Find where the given text appears and provide that cell's center as (X, Y) coordinate. 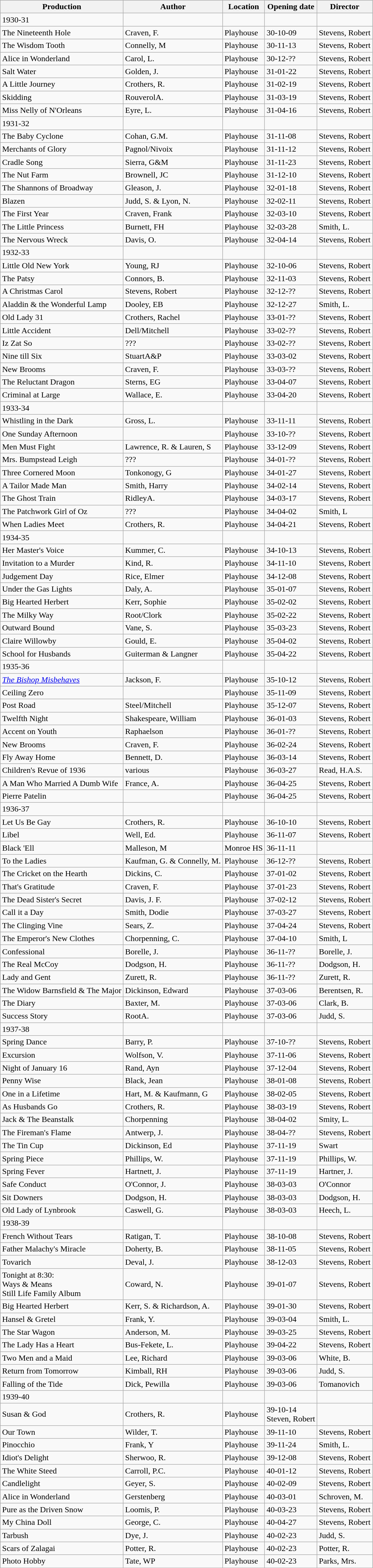
Old Lady 31 (62, 317)
Her Master's Voice (62, 550)
White, B. (345, 1358)
A Tailor Made Man (62, 485)
The Bishop Misbehaves (62, 680)
34-02-14 (291, 485)
Monroe HS (244, 848)
Dickins, C. (173, 874)
Spring Dance (62, 1042)
Mrs. Bumpstead Leigh (62, 460)
35-12-07 (291, 705)
Smith, Harry (173, 485)
37-01-23 (291, 887)
Children's Revue of 1936 (62, 770)
The Clinging Vine (62, 925)
One Sunday Afternoon (62, 434)
Gould, E. (173, 641)
Miss Nelly of N'Orleans (62, 110)
George, C. (173, 1522)
Burnett, FH (173, 227)
Golden, J. (173, 71)
Carroll, P.C. (173, 1471)
39-01-07 (291, 1284)
1930-31 (62, 20)
Hart, M. & Kaufmann, G (173, 1094)
The Diary (62, 1003)
Little Old New York (62, 266)
37-01-02 (291, 874)
39-03-04 (291, 1319)
The Nineteenth Hole (62, 33)
Cohan, G.M. (173, 136)
Cradle Song (62, 162)
Success Story (62, 1016)
34-01-27 (291, 473)
Merchants of Glory (62, 149)
Location (244, 7)
Jackson, F. (173, 680)
32-11-03 (291, 278)
Two Men and a Maid (62, 1358)
The First Year (62, 214)
Judgement Day (62, 576)
The Reluctant Dragon (62, 382)
O'Connor, J. (173, 1184)
38-10-08 (291, 1236)
Frank, Y (173, 1445)
Kummer, C. (173, 550)
The Dead Sister's Secret (62, 900)
Carol, L. (173, 58)
Scars of Zalagai (62, 1548)
Deval, J. (173, 1262)
Our Town (62, 1432)
The Milky Way (62, 615)
1931-32 (62, 123)
35-03-23 (291, 628)
Pinocchio (62, 1445)
31-03-19 (291, 97)
Confessional (62, 951)
Hartner, J. (345, 1171)
The Real McCoy (62, 964)
Caswell, G. (173, 1210)
Tonight at 8:30:Ways & MeansStill Life Family Album (62, 1284)
Men Must Fight (62, 447)
31-01-22 (291, 71)
36-01-03 (291, 718)
Idiot's Delight (62, 1458)
1939-40 (62, 1397)
Sterns, EG (173, 382)
34-10-13 (291, 550)
34-04-02 (291, 511)
Young, RJ (173, 266)
Jack & The Beanstalk (62, 1120)
39-11-24 (291, 1445)
Bus-Fekete, L. (173, 1345)
RidleyA. (173, 498)
Sears, Z. (173, 925)
Aladdin & the Wonderful Lamp (62, 304)
Frank, Y. (173, 1319)
Gerstenberg (173, 1497)
The Nervous Wreck (62, 240)
38-03-19 (291, 1107)
40-03-01 (291, 1497)
37-12-04 (291, 1068)
Penny Wise (62, 1081)
A Man Who Married A Dumb Wife (62, 783)
Davis, O. (173, 240)
Geyer, S. (173, 1484)
36-10-10 (291, 822)
Blazen (62, 201)
35-10-12 (291, 680)
35-11-09 (291, 693)
Schroven, M. (345, 1497)
Tomanovich (345, 1384)
Gross, L. (173, 421)
Swart (345, 1145)
Wilder, T. (173, 1432)
The Ghost Train (62, 498)
Smity, L. (345, 1120)
Shakespeare, William (173, 718)
Crothers, Rachel (173, 317)
Lee, Richard (173, 1358)
38-01-08 (291, 1081)
The Lady Has a Heart (62, 1345)
The Star Wagon (62, 1332)
Night of January 16 (62, 1068)
Excursion (62, 1055)
33-04-07 (291, 382)
38-04-02 (291, 1120)
36-12-?? (291, 861)
36-11-11 (291, 848)
Libel (62, 835)
Loomis, P. (173, 1510)
Post Road (62, 705)
Dickinson, Ed (173, 1145)
35-04-22 (291, 654)
Rand, Ayn (173, 1068)
34-03-17 (291, 498)
Old Lady of Lynbrook (62, 1210)
The White Steed (62, 1471)
34-04-21 (291, 524)
Bennett, D. (173, 757)
31-11-08 (291, 136)
37-10-?? (291, 1042)
Malleson, M (173, 848)
Director (345, 7)
37-02-12 (291, 900)
Raphaelson (173, 731)
The Baby Cyclone (62, 136)
Doherty, B. (173, 1249)
Father Malachy's Miracle (62, 1249)
Eyre, L. (173, 110)
A Christmas Carol (62, 291)
Falling of the Tide (62, 1384)
Photo Hobby (62, 1561)
Wallace, E. (173, 395)
32-10-06 (291, 266)
Daly, A. (173, 589)
Tonkonogy, G (173, 473)
Pierre Patelin (62, 796)
A Little Journey (62, 84)
various (173, 770)
One in a Lifetime (62, 1094)
31-04-16 (291, 110)
1933-34 (62, 408)
34-01-?? (291, 460)
1935-36 (62, 667)
Invitation to a Murder (62, 563)
As Husbands Go (62, 1107)
Clark, B. (345, 1003)
The Shannons of Broadway (62, 188)
Little Accident (62, 330)
Accent on Youth (62, 731)
Dickinson, Edward (173, 990)
Sierra, G&M (173, 162)
Root/Clork (173, 615)
Twelfth Night (62, 718)
Tarbush (62, 1535)
36-03-27 (291, 770)
Spring Fever (62, 1171)
Baxter, M. (173, 1003)
Spring Piece (62, 1158)
StuartA&P (173, 356)
Brownell, JC (173, 175)
Anderson, M. (173, 1332)
1936-37 (62, 809)
Sit Downers (62, 1197)
Return from Tomorrow (62, 1371)
39-10-14Steven, Robert (291, 1414)
Coward, N. (173, 1284)
37-03-27 (291, 913)
34-11-10 (291, 563)
Iz Zat So (62, 343)
Dell/Mitchell (173, 330)
32-02-11 (291, 201)
RouverolA. (173, 97)
When Ladies Meet (62, 524)
The Wisdom Tooth (62, 46)
31-11-12 (291, 149)
Under the Gas Lights (62, 589)
1938-39 (62, 1223)
Heech, L. (345, 1210)
39-11-10 (291, 1432)
32-12-27 (291, 304)
Berentsen, R. (345, 990)
Sherwoo, R. (173, 1458)
My China Doll (62, 1522)
Craven, Frank (173, 214)
Gleason, J. (173, 188)
36-11-07 (291, 835)
32-03-28 (291, 227)
40-04-27 (291, 1522)
Pure as the Driven Snow (62, 1510)
The Emperor's New Clothes (62, 938)
Nine till Six (62, 356)
31-12-10 (291, 175)
30-11-13 (291, 46)
Kaufman, G. & Connelly, M. (173, 861)
Candlelight (62, 1484)
37-04-10 (291, 938)
Author (173, 7)
30-10-09 (291, 33)
Production (62, 7)
40-03-23 (291, 1510)
Dye, J. (173, 1535)
The Patchwork Girl of Oz (62, 511)
Pagnol/Nivoix (173, 149)
The Fireman's Flame (62, 1132)
Salt Water (62, 71)
O'Connor (345, 1184)
Lawrence, R. & Lauren, S (173, 447)
Davis, J. F. (173, 900)
Opening date (291, 7)
38-11-05 (291, 1249)
RootA. (173, 1016)
38-02-05 (291, 1094)
Barry, P. (173, 1042)
34-12-08 (291, 576)
38-12-03 (291, 1262)
Ratigan, T. (173, 1236)
31-11-23 (291, 162)
36-03-14 (291, 757)
The Nut Farm (62, 175)
School for Husbands (62, 654)
39-01-30 (291, 1306)
Dick, Pewilla (173, 1384)
36-02-24 (291, 744)
1934-35 (62, 537)
Kind, R. (173, 563)
Wolfson, V. (173, 1055)
32-03-10 (291, 214)
Ceiling Zero (62, 693)
Tate, WP (173, 1561)
32-12-?? (291, 291)
33-10-?? (291, 434)
Well, Ed. (173, 835)
37-04-24 (291, 925)
Call it a Day (62, 913)
Fly Away Home (62, 757)
Lady and Gent (62, 977)
Chorpenning, C. (173, 938)
French Without Tears (62, 1236)
Steel/Mitchell (173, 705)
Safe Conduct (62, 1184)
Read, H.A.S. (345, 770)
The Patsy (62, 278)
32-01-18 (291, 188)
33-03-?? (291, 369)
33-03-02 (291, 356)
33-01-?? (291, 317)
That's Gratitude (62, 887)
35-02-22 (291, 615)
Dooley, EB (173, 304)
Let Us Be Gay (62, 822)
30-12-?? (291, 58)
Judd, S. & Lyon, N. (173, 201)
39-04-22 (291, 1345)
Guiterman & Langner (173, 654)
33-12-09 (291, 447)
Kerr, S. & Richardson, A. (173, 1306)
Skidding (62, 97)
39-03-25 (291, 1332)
Connelly, M (173, 46)
Tovarich (62, 1262)
31-02-19 (291, 84)
36-01-?? (291, 731)
The Little Princess (62, 227)
Black 'Ell (62, 848)
37-11-06 (291, 1055)
The Widow Barnsfield & The Major (62, 990)
40-02-09 (291, 1484)
35-01-07 (291, 589)
Chorpenning (173, 1120)
The Cricket on the Hearth (62, 874)
France, A. (173, 783)
Whistling in the Dark (62, 421)
Smith, Dodie (173, 913)
35-04-02 (291, 641)
39-12-08 (291, 1458)
Susan & God (62, 1414)
Parks, Mrs. (345, 1561)
1932-33 (62, 253)
33-04-20 (291, 395)
Vane, S. (173, 628)
Three Cornered Moon (62, 473)
Kimball, RH (173, 1371)
1937-38 (62, 1029)
35-02-02 (291, 602)
Claire Willowby (62, 641)
33-11-11 (291, 421)
Kerr, Sophie (173, 602)
32-04-14 (291, 240)
The Tin Cup (62, 1145)
Rice, Elmer (173, 576)
Connors, B. (173, 278)
Hartnett, J. (173, 1171)
38-04-?? (291, 1132)
Criminal at Large (62, 395)
40-01-12 (291, 1471)
Outward Bound (62, 628)
To the Ladies (62, 861)
Antwerp, J. (173, 1132)
Black, Jean (173, 1081)
Hansel & Gretel (62, 1319)
